Detect which cell encompasses the target text, then output its [x, y] center coordinate. 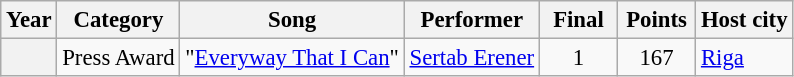
1 [578, 58]
Host city [744, 20]
"Everyway That I Can" [292, 58]
Final [578, 20]
Category [118, 20]
Year [29, 20]
Riga [744, 58]
Press Award [118, 58]
Points [657, 20]
Sertab Erener [472, 58]
Performer [472, 20]
Song [292, 20]
167 [657, 58]
